Return (x, y) of the center of cell containing provided text 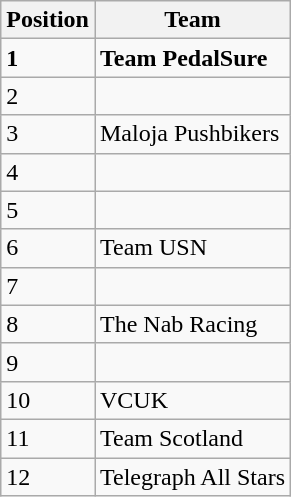
11 (48, 438)
Position (48, 20)
8 (48, 324)
2 (48, 96)
Team USN (192, 248)
4 (48, 172)
Maloja Pushbikers (192, 134)
Team PedalSure (192, 58)
12 (48, 477)
6 (48, 248)
9 (48, 362)
Team (192, 20)
The Nab Racing (192, 324)
Team Scotland (192, 438)
VCUK (192, 400)
10 (48, 400)
3 (48, 134)
5 (48, 210)
1 (48, 58)
7 (48, 286)
Telegraph All Stars (192, 477)
